Pinpoint the cell where the given text exists, returning its [x, y] midpoint coordinate. 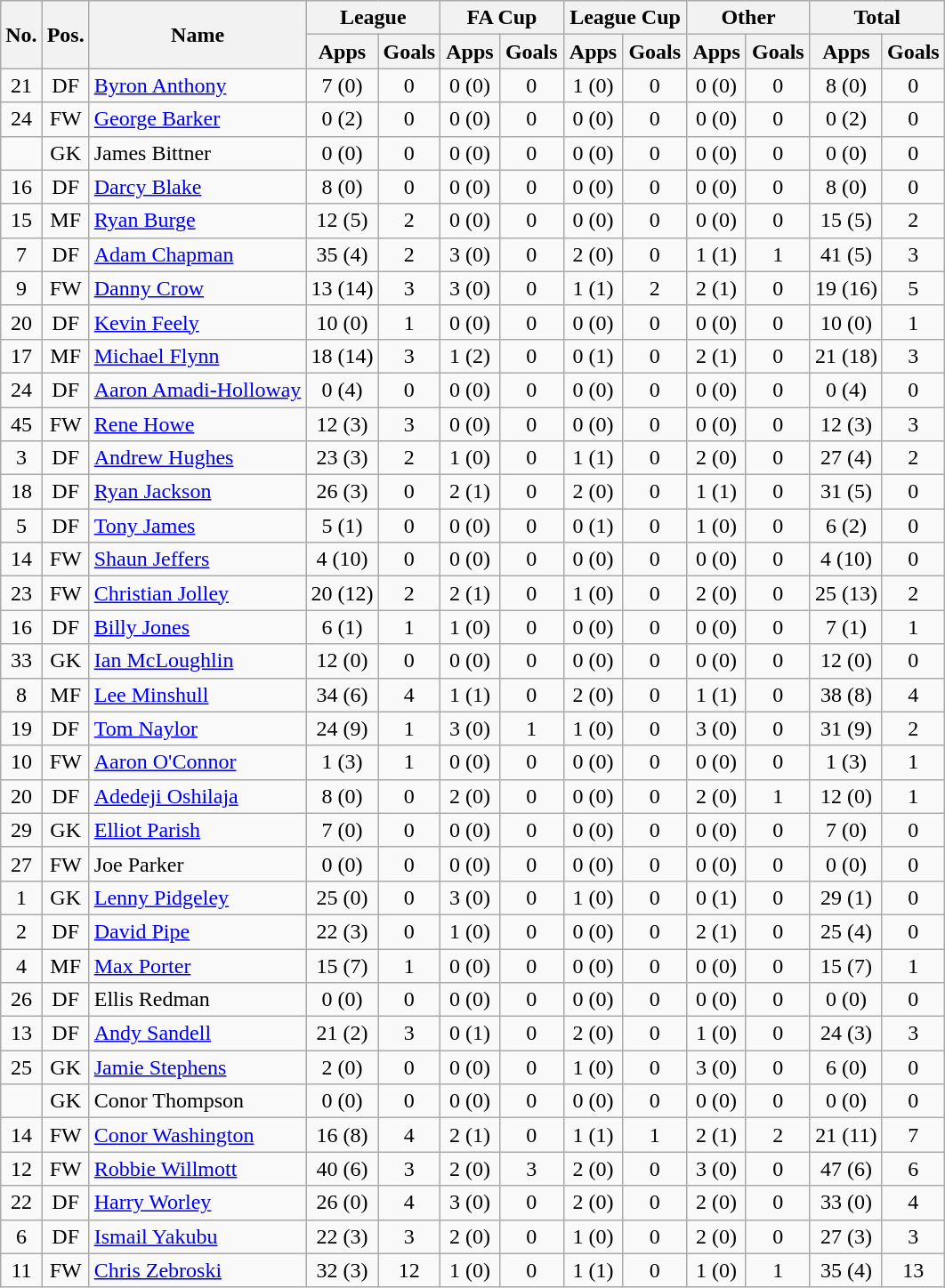
James Bittner [198, 153]
Robbie Willmott [198, 1169]
21 (18) [845, 356]
32 (3) [342, 1270]
Adedeji Oshilaja [198, 796]
Joe Parker [198, 864]
6 (0) [845, 1067]
Ryan Burge [198, 221]
31 (5) [845, 492]
Pos. [66, 35]
Harry Worley [198, 1203]
Ellis Redman [198, 1000]
Christian Jolley [198, 593]
21 [21, 85]
1 (2) [470, 356]
18 (14) [342, 356]
Conor Thompson [198, 1101]
21 (2) [342, 1034]
Jamie Stephens [198, 1067]
24 (9) [342, 729]
Byron Anthony [198, 85]
7 (1) [845, 627]
Conor Washington [198, 1135]
19 [21, 729]
18 [21, 492]
33 [21, 661]
38 (8) [845, 695]
11 [21, 1270]
26 [21, 1000]
19 (16) [845, 288]
31 (9) [845, 729]
Andrew Hughes [198, 458]
12 (5) [342, 221]
25 (4) [845, 931]
Kevin Feely [198, 322]
League Cup [625, 18]
23 (3) [342, 458]
Michael Flynn [198, 356]
Total [877, 18]
Shaun Jeffers [198, 559]
Other [749, 18]
29 (1) [845, 898]
26 (3) [342, 492]
League [374, 18]
33 (0) [845, 1203]
George Barker [198, 119]
Ryan Jackson [198, 492]
17 [21, 356]
16 (8) [342, 1135]
Max Porter [198, 965]
Name [198, 35]
Adam Chapman [198, 254]
Lee Minshull [198, 695]
40 (6) [342, 1169]
25 (0) [342, 898]
Aaron Amadi-Holloway [198, 390]
24 (3) [845, 1034]
Billy Jones [198, 627]
21 (11) [845, 1135]
Lenny Pidgeley [198, 898]
Tony James [198, 526]
47 (6) [845, 1169]
29 [21, 830]
25 [21, 1067]
20 (12) [342, 593]
Elliot Parish [198, 830]
Chris Zebroski [198, 1270]
Ismail Yakubu [198, 1236]
10 [21, 762]
Darcy Blake [198, 187]
David Pipe [198, 931]
Aaron O'Connor [198, 762]
Ian McLoughlin [198, 661]
Tom Naylor [198, 729]
Rene Howe [198, 424]
13 (14) [342, 288]
27 [21, 864]
34 (6) [342, 695]
27 (3) [845, 1236]
15 [21, 221]
26 (0) [342, 1203]
15 (5) [845, 221]
41 (5) [845, 254]
6 (2) [845, 526]
9 [21, 288]
23 [21, 593]
25 (13) [845, 593]
5 (1) [342, 526]
Andy Sandell [198, 1034]
FA Cup [502, 18]
45 [21, 424]
6 (1) [342, 627]
27 (4) [845, 458]
Danny Crow [198, 288]
22 [21, 1203]
No. [21, 35]
8 [21, 695]
